Locate the cell with the specified text and output its [x, y] center coordinate. 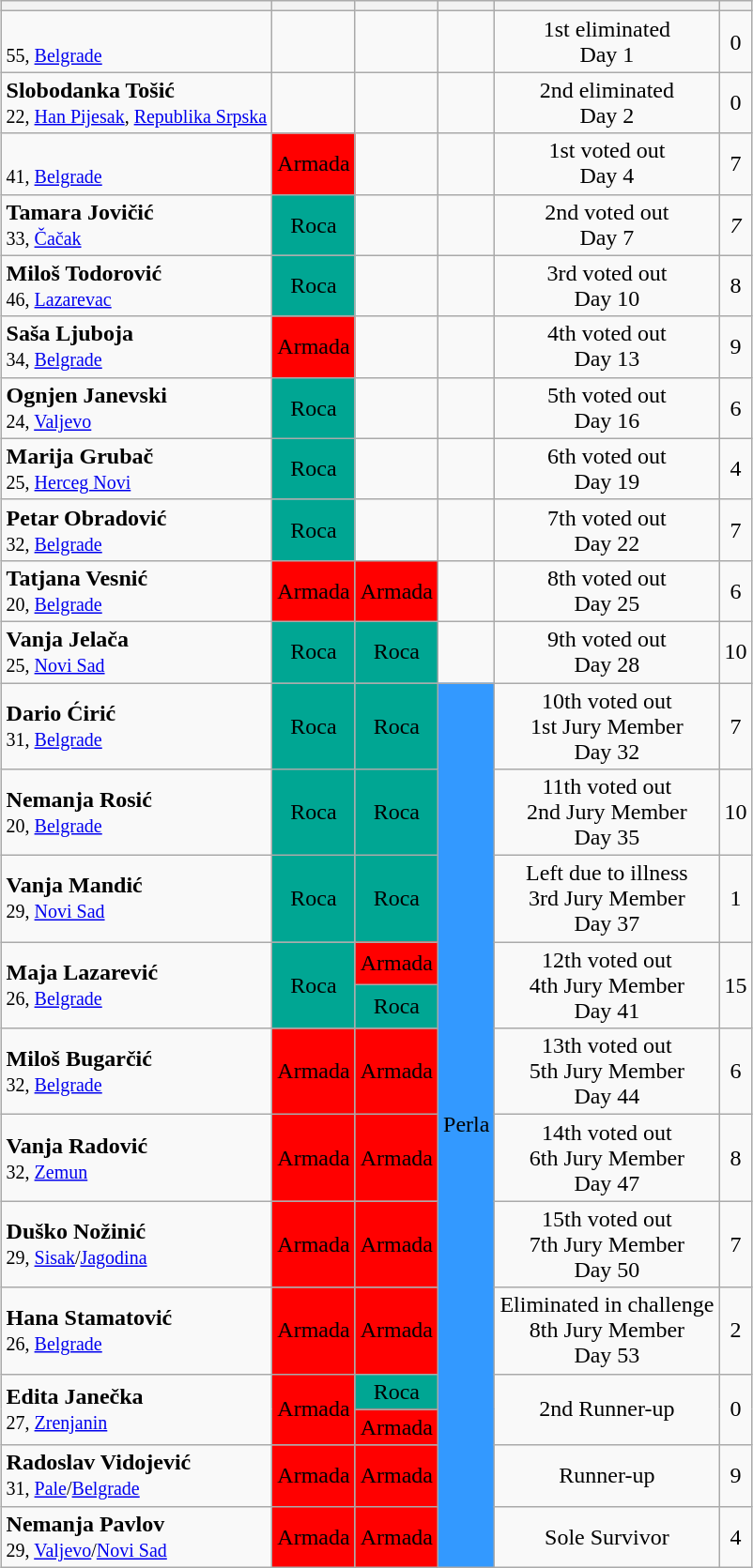
Edita Janečka 27, Zrenjanin [137, 1409]
12th voted out4th Jury MemberDay 41 [607, 985]
Slobodanka Tošić 22, Han Pijesak, Republika Srpska [137, 103]
Perla [467, 1126]
Miloš Bugarčić 32, Belgrade [137, 1072]
Dario Ćirić 31, Belgrade [137, 726]
2nd Runner-up [607, 1409]
Nemanja Pavlov 29, Valjevo/Novi Sad [137, 1537]
Nemanja Rosić 20, Belgrade [137, 813]
Saša Ljuboja 34, Belgrade [137, 347]
Hana Stamatović 26, Belgrade [137, 1331]
2 [736, 1331]
6th voted outDay 19 [607, 469]
14th voted out6th Jury MemberDay 47 [607, 1158]
41, Belgrade [137, 163]
Marija Grubač 25, Herceg Novi [137, 469]
8th voted outDay 25 [607, 591]
10th voted out1st Jury MemberDay 32 [607, 726]
11th voted out2nd Jury MemberDay 35 [607, 813]
Duško Nožinić 29, Sisak/Jagodina [137, 1244]
Left due to illness3rd Jury MemberDay 37 [607, 899]
1 [736, 899]
Miloš Todorović 46, Lazarevac [137, 285]
Ognjen Janevski 24, Valjevo [137, 407]
Vanja Mandić 29, Novi Sad [137, 899]
Vanja Jelača 25, Novi Sad [137, 651]
1st eliminatedDay 1 [607, 41]
15 [736, 985]
Tatjana Vesnić 20, Belgrade [137, 591]
2nd voted outDay 7 [607, 225]
Petar Obradović 32, Belgrade [137, 529]
2nd eliminatedDay 2 [607, 103]
Sole Survivor [607, 1537]
Maja Lazarević 26, Belgrade [137, 985]
Vanja Radović 32, Zemun [137, 1158]
55, Belgrade [137, 41]
1st voted outDay 4 [607, 163]
Radoslav Vidojević 31, Pale/Belgrade [137, 1475]
13th voted out5th Jury MemberDay 44 [607, 1072]
Runner-up [607, 1475]
7th voted outDay 22 [607, 529]
Tamara Jovičić 33, Čačak [137, 225]
3rd voted outDay 10 [607, 285]
9th voted outDay 28 [607, 651]
Eliminated in challenge8th Jury MemberDay 53 [607, 1331]
5th voted outDay 16 [607, 407]
4th voted outDay 13 [607, 347]
15th voted out7th Jury MemberDay 50 [607, 1244]
